From the cell containing the given text, extract its center point as [X, Y] coordinate. 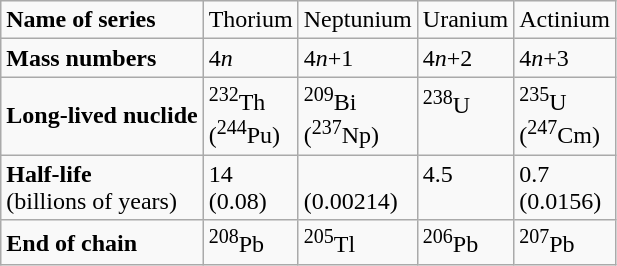
End of chain [102, 242]
Thorium [250, 20]
4n+2 [465, 58]
238U [465, 116]
4.5 [465, 188]
Name of series [102, 20]
Actinium [565, 20]
Half-life(billions of years) [102, 188]
0.7(0.0156) [565, 188]
205Tl [358, 242]
4n [250, 58]
235U(247Cm) [565, 116]
Uranium [465, 20]
14(0.08) [250, 188]
208Pb [250, 242]
4n+1 [358, 58]
Long-lived nuclide [102, 116]
Mass numbers [102, 58]
207Pb [565, 242]
209Bi(237Np) [358, 116]
232Th(244Pu) [250, 116]
(0.00214) [358, 188]
4n+3 [565, 58]
206Pb [465, 242]
Neptunium [358, 20]
